Output the (x, y) coordinate of the center of the cell containing the given text.  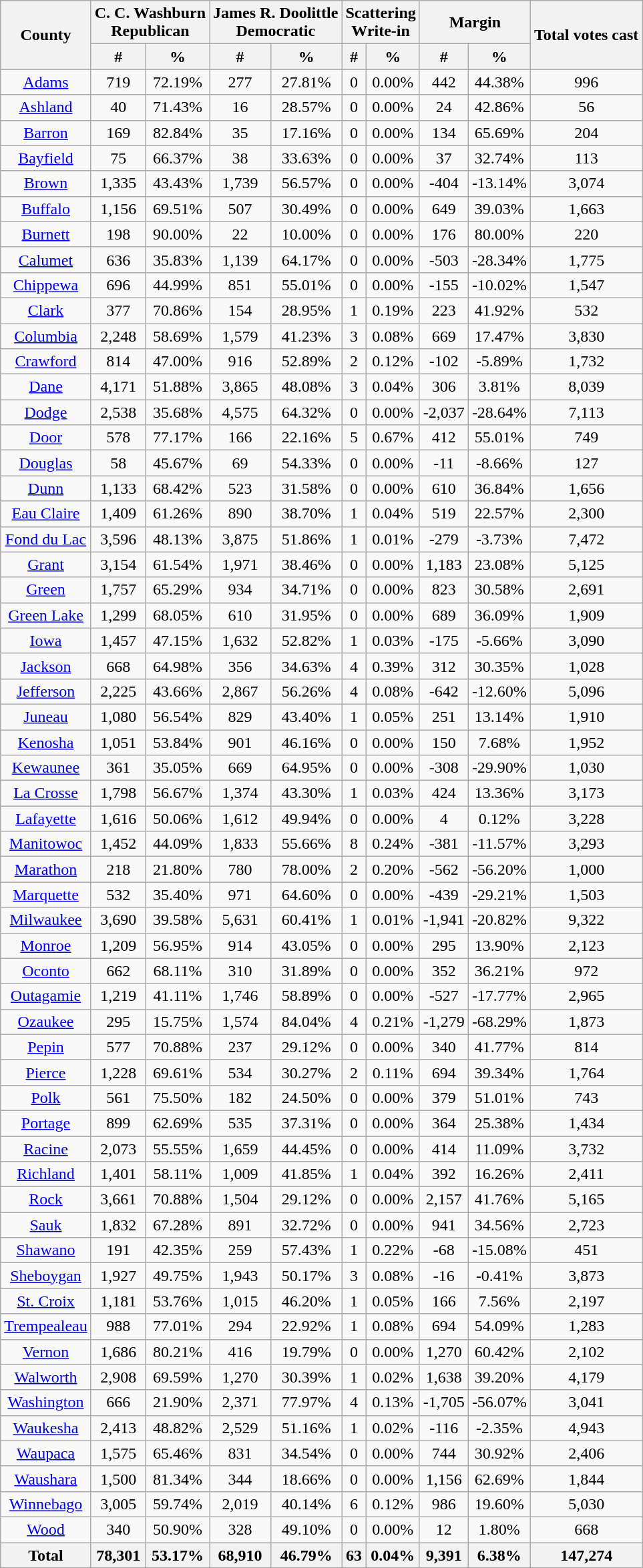
1,775 (586, 260)
1.80% (499, 1529)
891 (240, 1225)
49.10% (306, 1529)
1,833 (240, 844)
-1,941 (443, 920)
38.46% (306, 564)
-439 (443, 895)
Total (45, 1555)
218 (118, 869)
-1,705 (443, 1403)
Waushara (45, 1479)
1,739 (240, 183)
150 (443, 743)
31.95% (306, 615)
-68 (443, 1250)
8 (354, 844)
1,457 (118, 641)
-11 (443, 463)
35 (240, 133)
52.89% (306, 362)
649 (443, 209)
35.05% (178, 768)
-17.77% (499, 996)
Shawano (45, 1250)
1,574 (240, 1022)
13.90% (499, 945)
749 (586, 438)
4,179 (586, 1377)
51.88% (178, 387)
3.81% (499, 387)
Kenosha (45, 743)
4,943 (586, 1428)
Marquette (45, 895)
16.26% (499, 1174)
40 (118, 107)
5,165 (586, 1200)
Brown (45, 183)
24 (443, 107)
90.00% (178, 234)
44.09% (178, 844)
6.38% (499, 1555)
914 (240, 945)
899 (118, 1123)
Marathon (45, 869)
-562 (443, 869)
823 (443, 590)
39.58% (178, 920)
41.85% (306, 1174)
996 (586, 82)
69.51% (178, 209)
Lafayette (45, 819)
3,173 (586, 793)
1,080 (118, 717)
16 (240, 107)
65.69% (499, 133)
75.50% (178, 1098)
1,051 (118, 743)
3,228 (586, 819)
1,030 (586, 768)
-56.20% (499, 869)
57.43% (306, 1250)
64.32% (306, 412)
County (45, 35)
0.11% (393, 1072)
829 (240, 717)
50.90% (178, 1529)
Trempealeau (45, 1326)
21.90% (178, 1403)
0.13% (393, 1403)
294 (240, 1326)
28.95% (306, 310)
666 (118, 1403)
84.04% (306, 1022)
49.75% (178, 1276)
Rock (45, 1200)
Vernon (45, 1352)
-28.34% (499, 260)
46.20% (306, 1301)
Pepin (45, 1047)
Sauk (45, 1225)
Total votes cast (586, 35)
0.39% (393, 666)
58.11% (178, 1174)
-404 (443, 183)
176 (443, 234)
51.86% (306, 539)
44.45% (306, 1148)
3,074 (586, 183)
38 (240, 158)
0.22% (393, 1250)
2,102 (586, 1352)
2,723 (586, 1225)
328 (240, 1529)
780 (240, 869)
2,073 (118, 1148)
1,909 (586, 615)
25.38% (499, 1123)
377 (118, 310)
59.74% (178, 1504)
68.05% (178, 615)
2,406 (586, 1453)
46.16% (306, 743)
312 (443, 666)
6 (354, 1504)
32.72% (306, 1225)
35.83% (178, 260)
Walworth (45, 1377)
42.86% (499, 107)
Dane (45, 387)
56.54% (178, 717)
43.66% (178, 691)
78.00% (306, 869)
60.42% (499, 1352)
3,661 (118, 1200)
0.20% (393, 869)
78,301 (118, 1555)
19.79% (306, 1352)
24.50% (306, 1098)
113 (586, 158)
Sheboygan (45, 1276)
1,028 (586, 666)
519 (443, 514)
-2,037 (443, 412)
-5.66% (499, 641)
-8.66% (499, 463)
934 (240, 590)
2,371 (240, 1403)
2,300 (586, 514)
1,209 (118, 945)
7,472 (586, 539)
41.11% (178, 996)
-0.41% (499, 1276)
Adams (45, 82)
2,965 (586, 996)
Door (45, 438)
344 (240, 1479)
68,910 (240, 1555)
689 (443, 615)
1,434 (586, 1123)
56.95% (178, 945)
37 (443, 158)
744 (443, 1453)
17.47% (499, 336)
379 (443, 1098)
58.89% (306, 996)
2,908 (118, 1377)
-175 (443, 641)
2,411 (586, 1174)
451 (586, 1250)
3,732 (586, 1148)
-13.14% (499, 183)
259 (240, 1250)
-1,279 (443, 1022)
35.40% (178, 895)
220 (586, 234)
5,631 (240, 920)
1,798 (118, 793)
Green Lake (45, 615)
1,575 (118, 1453)
64.98% (178, 666)
147,274 (586, 1555)
1,746 (240, 996)
5,096 (586, 691)
1,139 (240, 260)
80.21% (178, 1352)
1,910 (586, 717)
23.08% (499, 564)
30.39% (306, 1377)
3,875 (240, 539)
-16 (443, 1276)
-20.82% (499, 920)
0.19% (393, 310)
31.89% (306, 971)
41.23% (306, 336)
70.86% (178, 310)
34.63% (306, 666)
1,656 (586, 488)
1,009 (240, 1174)
1,579 (240, 336)
69.61% (178, 1072)
3,873 (586, 1276)
-29.21% (499, 895)
356 (240, 666)
61.54% (178, 564)
-308 (443, 768)
-11.57% (499, 844)
58 (118, 463)
69 (240, 463)
Burnett (45, 234)
Monroe (45, 945)
577 (118, 1047)
1,015 (240, 1301)
4,171 (118, 387)
56 (586, 107)
1,504 (240, 1200)
Douglas (45, 463)
22.92% (306, 1326)
22.57% (499, 514)
3,865 (240, 387)
Green (45, 590)
36.21% (499, 971)
Polk (45, 1098)
578 (118, 438)
44.99% (178, 285)
901 (240, 743)
28.57% (306, 107)
67.28% (178, 1225)
75 (118, 158)
77.97% (306, 1403)
916 (240, 362)
60.41% (306, 920)
17.16% (306, 133)
30.92% (499, 1453)
39.34% (499, 1072)
1,686 (118, 1352)
1,283 (586, 1326)
1,873 (586, 1022)
7.56% (499, 1301)
1,181 (118, 1301)
-56.07% (499, 1403)
1,503 (586, 895)
64.95% (306, 768)
523 (240, 488)
251 (443, 717)
55.55% (178, 1148)
0.67% (393, 438)
63 (354, 1555)
61.26% (178, 514)
-381 (443, 844)
1,547 (586, 285)
36.84% (499, 488)
0.24% (393, 844)
ScatteringWrite-in (381, 23)
Juneau (45, 717)
9,322 (586, 920)
44.38% (499, 82)
32.74% (499, 158)
306 (443, 387)
66.37% (178, 158)
Eau Claire (45, 514)
41.77% (499, 1047)
-155 (443, 285)
Waukesha (45, 1428)
3,154 (118, 564)
27.81% (306, 82)
13.14% (499, 717)
535 (240, 1123)
134 (443, 133)
53.17% (178, 1555)
Ozaukee (45, 1022)
361 (118, 768)
2,225 (118, 691)
81.34% (178, 1479)
1,971 (240, 564)
7.68% (499, 743)
2,019 (240, 1504)
1,183 (443, 564)
Racine (45, 1148)
77.17% (178, 438)
55.66% (306, 844)
James R. DoolittleDemocratic (276, 23)
1,832 (118, 1225)
310 (240, 971)
743 (586, 1098)
71.43% (178, 107)
4,575 (240, 412)
Dunn (45, 488)
Dodge (45, 412)
48.13% (178, 539)
80.00% (499, 234)
1,335 (118, 183)
1,952 (586, 743)
22.16% (306, 438)
43.43% (178, 183)
2,123 (586, 945)
2,413 (118, 1428)
53.84% (178, 743)
31.58% (306, 488)
51.16% (306, 1428)
Jefferson (45, 691)
33.63% (306, 158)
988 (118, 1326)
392 (443, 1174)
-279 (443, 539)
Columbia (45, 336)
C. C. WashburnRepublican (150, 23)
2,867 (240, 691)
46.79% (306, 1555)
50.06% (178, 819)
204 (586, 133)
56.57% (306, 183)
52.82% (306, 641)
48.82% (178, 1428)
1,401 (118, 1174)
Richland (45, 1174)
Margin (475, 23)
37.31% (306, 1123)
831 (240, 1453)
Buffalo (45, 209)
54.09% (499, 1326)
18.66% (306, 1479)
1,228 (118, 1072)
-2.35% (499, 1428)
72.19% (178, 82)
1,500 (118, 1479)
Iowa (45, 641)
43.30% (306, 793)
352 (443, 971)
-12.60% (499, 691)
3,041 (586, 1403)
-28.64% (499, 412)
1,299 (118, 615)
5,030 (586, 1504)
424 (443, 793)
442 (443, 82)
54.33% (306, 463)
662 (118, 971)
2,197 (586, 1301)
851 (240, 285)
Barron (45, 133)
Oconto (45, 971)
68.11% (178, 971)
82.84% (178, 133)
56.67% (178, 793)
45.67% (178, 463)
198 (118, 234)
1,764 (586, 1072)
40.14% (306, 1504)
1,612 (240, 819)
51.01% (499, 1098)
-10.02% (499, 285)
Manitowoc (45, 844)
9,391 (443, 1555)
42.35% (178, 1250)
41.76% (499, 1200)
65.29% (178, 590)
-68.29% (499, 1022)
19.60% (499, 1504)
2,691 (586, 590)
1,374 (240, 793)
65.46% (178, 1453)
-29.90% (499, 768)
1,844 (586, 1479)
Winnebago (45, 1504)
7,113 (586, 412)
412 (443, 438)
39.03% (499, 209)
507 (240, 209)
34.71% (306, 590)
Outagamie (45, 996)
50.17% (306, 1276)
47.00% (178, 362)
38.70% (306, 514)
64.17% (306, 260)
971 (240, 895)
41.92% (499, 310)
-3.73% (499, 539)
890 (240, 514)
Calumet (45, 260)
237 (240, 1047)
30.35% (499, 666)
1,638 (443, 1377)
64.60% (306, 895)
Chippewa (45, 285)
Jackson (45, 666)
1,757 (118, 590)
10.00% (306, 234)
1,659 (240, 1148)
1,616 (118, 819)
223 (443, 310)
58.69% (178, 336)
Portage (45, 1123)
Pierce (45, 1072)
-102 (443, 362)
-116 (443, 1428)
986 (443, 1504)
Kewaunee (45, 768)
-15.08% (499, 1250)
30.49% (306, 209)
35.68% (178, 412)
-503 (443, 260)
5 (354, 438)
39.20% (499, 1377)
34.54% (306, 1453)
534 (240, 1072)
2,538 (118, 412)
53.76% (178, 1301)
3,596 (118, 539)
43.40% (306, 717)
972 (586, 971)
15.75% (178, 1022)
Ashland (45, 107)
34.56% (499, 1225)
-5.89% (499, 362)
636 (118, 260)
68.42% (178, 488)
St. Croix (45, 1301)
3,090 (586, 641)
5,125 (586, 564)
169 (118, 133)
Crawford (45, 362)
1,409 (118, 514)
43.05% (306, 945)
277 (240, 82)
36.09% (499, 615)
La Crosse (45, 793)
1,452 (118, 844)
12 (443, 1529)
49.94% (306, 819)
3,830 (586, 336)
364 (443, 1123)
Washington (45, 1403)
127 (586, 463)
1,000 (586, 869)
1,663 (586, 209)
154 (240, 310)
1,943 (240, 1276)
941 (443, 1225)
Grant (45, 564)
3,293 (586, 844)
69.59% (178, 1377)
56.26% (306, 691)
561 (118, 1098)
1,219 (118, 996)
48.08% (306, 387)
21.80% (178, 869)
696 (118, 285)
2,157 (443, 1200)
8,039 (586, 387)
3,005 (118, 1504)
Bayfield (45, 158)
0.21% (393, 1022)
13.36% (499, 793)
Fond du Lac (45, 539)
-642 (443, 691)
-527 (443, 996)
416 (240, 1352)
22 (240, 234)
30.58% (499, 590)
414 (443, 1148)
3,690 (118, 920)
77.01% (178, 1326)
Milwaukee (45, 920)
1,927 (118, 1276)
Waupaca (45, 1453)
Wood (45, 1529)
2,529 (240, 1428)
Clark (45, 310)
182 (240, 1098)
30.27% (306, 1072)
1,133 (118, 488)
11.09% (499, 1148)
191 (118, 1250)
719 (118, 82)
1,732 (586, 362)
47.15% (178, 641)
1,632 (240, 641)
2,248 (118, 336)
